Locate the cell with the specified text and output its (X, Y) center coordinate. 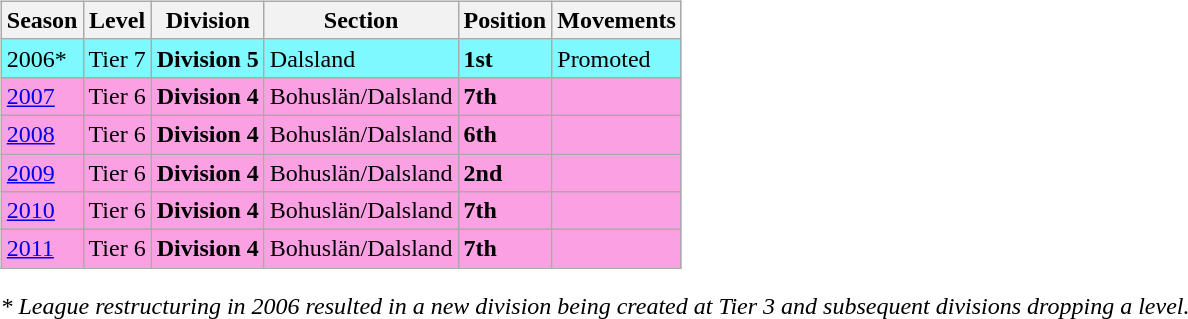
Division 5 (208, 58)
2007 (42, 96)
Tier 7 (117, 58)
Dalsland (361, 58)
1st (505, 58)
Position (505, 20)
2010 (42, 211)
2006* (42, 58)
Level (117, 20)
2008 (42, 134)
2nd (505, 173)
Promoted (617, 58)
Season (42, 20)
Division (208, 20)
2009 (42, 173)
Movements (617, 20)
Section (361, 20)
6th (505, 134)
2011 (42, 249)
